Output the (X, Y) coordinate of the center of the cell containing the given text.  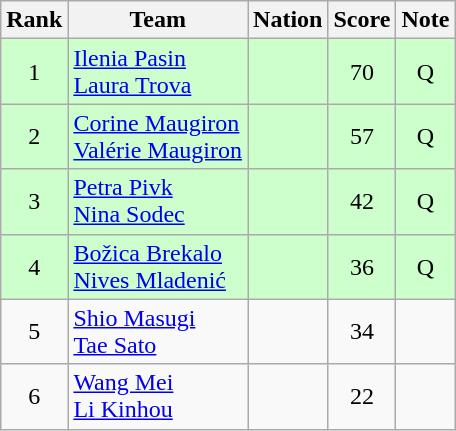
Note (426, 20)
70 (362, 72)
4 (34, 266)
Petra PivkNina Sodec (158, 202)
Score (362, 20)
36 (362, 266)
Ilenia PasinLaura Trova (158, 72)
Wang MeiLi Kinhou (158, 396)
Božica BrekaloNives Mladenić (158, 266)
Team (158, 20)
42 (362, 202)
Nation (288, 20)
Rank (34, 20)
1 (34, 72)
22 (362, 396)
57 (362, 136)
5 (34, 332)
6 (34, 396)
2 (34, 136)
3 (34, 202)
Shio MasugiTae Sato (158, 332)
Corine MaugironValérie Maugiron (158, 136)
34 (362, 332)
